Detect which cell encompasses the target text, then output its (X, Y) center coordinate. 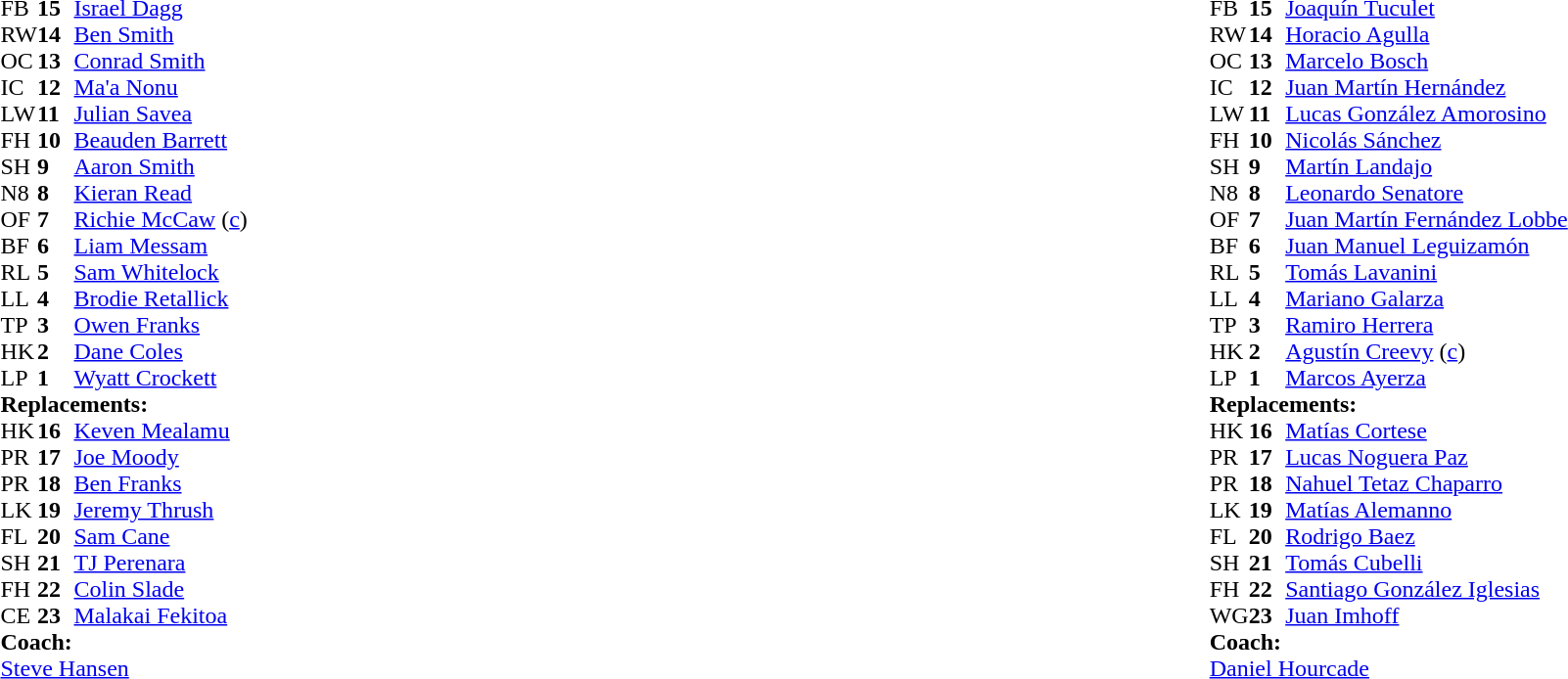
Rodrigo Baez (1427, 536)
Tomás Lavanini (1427, 272)
Juan Martín Fernández Lobbe (1427, 219)
Richie McCaw (c) (161, 219)
Tomás Cubelli (1427, 564)
Nicolás Sánchez (1427, 141)
Julian Savea (161, 113)
Marcelo Bosch (1427, 61)
Ben Smith (161, 35)
Joe Moody (161, 458)
Sam Cane (161, 536)
Colin Slade (161, 589)
Jeremy Thrush (161, 511)
Wyatt Crockett (161, 378)
Agustín Creevy (c) (1427, 352)
CE (19, 616)
TJ Perenara (161, 564)
Conrad Smith (161, 61)
Beauden Barrett (161, 141)
Aaron Smith (161, 166)
Juan Manuel Leguizamón (1427, 247)
WG (1229, 616)
Juan Imhoff (1427, 616)
Ben Franks (161, 483)
Keven Mealamu (161, 430)
Nahuel Tetaz Chaparro (1427, 483)
Santiago González Iglesias (1427, 589)
Dane Coles (161, 352)
Mariano Galarza (1427, 299)
Kieran Read (161, 194)
Lucas Noguera Paz (1427, 458)
Owen Franks (161, 325)
Brodie Retallick (161, 299)
Ma'a Nonu (161, 88)
Matías Cortese (1427, 430)
Juan Martín Hernández (1427, 88)
Martín Landajo (1427, 166)
Marcos Ayerza (1427, 378)
Malakai Fekitoa (161, 616)
Matías Alemanno (1427, 511)
Leonardo Senatore (1427, 194)
Horacio Agulla (1427, 35)
Liam Messam (161, 247)
Ramiro Herrera (1427, 325)
Sam Whitelock (161, 272)
Lucas González Amorosino (1427, 113)
